Provide the [X, Y] coordinate of the cell's center where the given text is located.  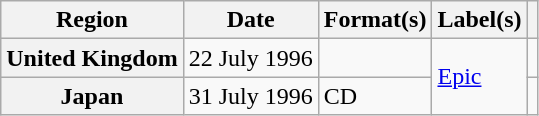
Region [92, 20]
Format(s) [375, 20]
Date [250, 20]
22 July 1996 [250, 58]
Label(s) [480, 20]
United Kingdom [92, 58]
Japan [92, 96]
Epic [480, 77]
CD [375, 96]
31 July 1996 [250, 96]
